Locate the cell with the specified text and output its (X, Y) center coordinate. 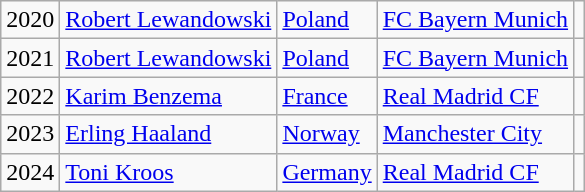
2023 (30, 134)
2021 (30, 58)
2020 (30, 20)
Norway (327, 134)
France (327, 96)
Karim Benzema (168, 96)
2024 (30, 172)
Germany (327, 172)
2022 (30, 96)
Manchester City (475, 134)
Erling Haaland (168, 134)
Toni Kroos (168, 172)
